Locate the cell with the specified text and output its (X, Y) center coordinate. 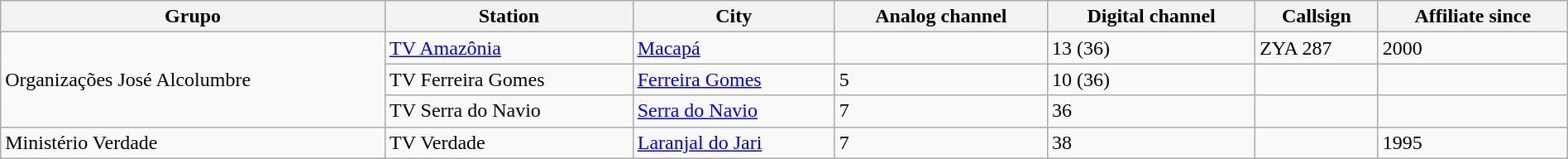
TV Ferreira Gomes (509, 79)
TV Amazônia (509, 48)
Affiliate since (1472, 17)
Serra do Navio (734, 111)
Callsign (1317, 17)
ZYA 287 (1317, 48)
Digital channel (1151, 17)
1995 (1472, 142)
TV Verdade (509, 142)
Organizações José Alcolumbre (194, 79)
Ministério Verdade (194, 142)
TV Serra do Navio (509, 111)
Laranjal do Jari (734, 142)
Grupo (194, 17)
2000 (1472, 48)
36 (1151, 111)
Analog channel (941, 17)
38 (1151, 142)
City (734, 17)
13 (36) (1151, 48)
Ferreira Gomes (734, 79)
5 (941, 79)
Station (509, 17)
10 (36) (1151, 79)
Macapá (734, 48)
